Scan for the cell matching the given text and deliver its (X, Y) coordinate at center. 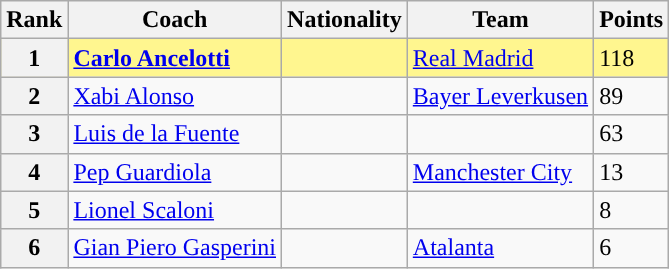
Coach (175, 20)
Nationality (345, 20)
8 (632, 210)
Rank (34, 20)
Pep Guardiola (175, 172)
Gian Piero Gasperini (175, 248)
5 (34, 210)
Manchester City (500, 172)
2 (34, 96)
Atalanta (500, 248)
Luis de la Fuente (175, 134)
13 (632, 172)
Carlo Ancelotti (175, 58)
1 (34, 58)
Bayer Leverkusen (500, 96)
Points (632, 20)
Team (500, 20)
89 (632, 96)
118 (632, 58)
Xabi Alonso (175, 96)
4 (34, 172)
3 (34, 134)
Lionel Scaloni (175, 210)
63 (632, 134)
Real Madrid (500, 58)
